Output the (X, Y) coordinate of the center of the cell containing the given text.  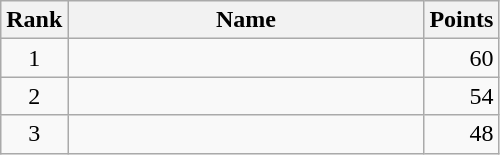
Points (462, 20)
2 (34, 96)
Name (246, 20)
60 (462, 58)
48 (462, 134)
54 (462, 96)
3 (34, 134)
1 (34, 58)
Rank (34, 20)
